Provide the (X, Y) coordinate of the cell's center where the given text is located.  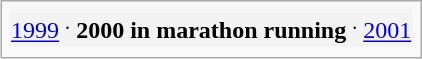
1999 . 2000 in marathon running . 2001 (212, 27)
